Find where the given text appears and provide that cell's center as (X, Y) coordinate. 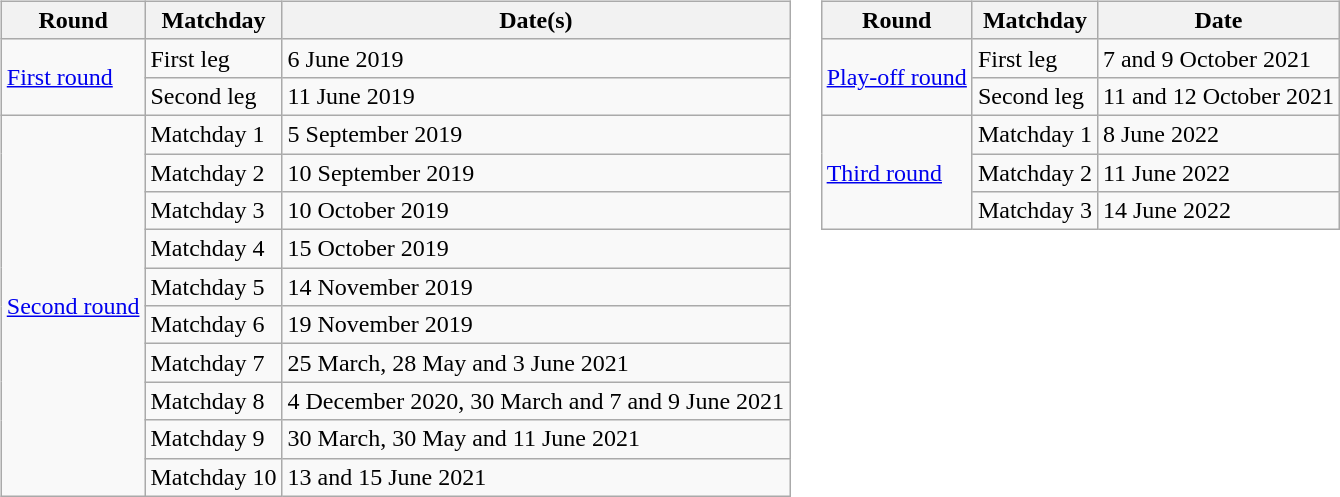
30 March, 30 May and 11 June 2021 (536, 439)
10 September 2019 (536, 173)
First round (73, 77)
Play-off round (896, 77)
Matchday 6 (214, 325)
10 October 2019 (536, 211)
11 and 12 October 2021 (1218, 96)
14 June 2022 (1218, 211)
Second round (73, 306)
Date(s) (536, 20)
Date (1218, 20)
Matchday 7 (214, 363)
7 and 9 October 2021 (1218, 58)
25 March, 28 May and 3 June 2021 (536, 363)
Matchday 5 (214, 287)
4 December 2020, 30 March and 7 and 9 June 2021 (536, 401)
Matchday 10 (214, 477)
6 June 2019 (536, 58)
14 November 2019 (536, 287)
13 and 15 June 2021 (536, 477)
19 November 2019 (536, 325)
5 September 2019 (536, 134)
15 October 2019 (536, 249)
Third round (896, 172)
Matchday 9 (214, 439)
Matchday 4 (214, 249)
Matchday 8 (214, 401)
11 June 2022 (1218, 173)
8 June 2022 (1218, 134)
11 June 2019 (536, 96)
